Determine the [X, Y] coordinate at the center of the cell enclosing the given text.  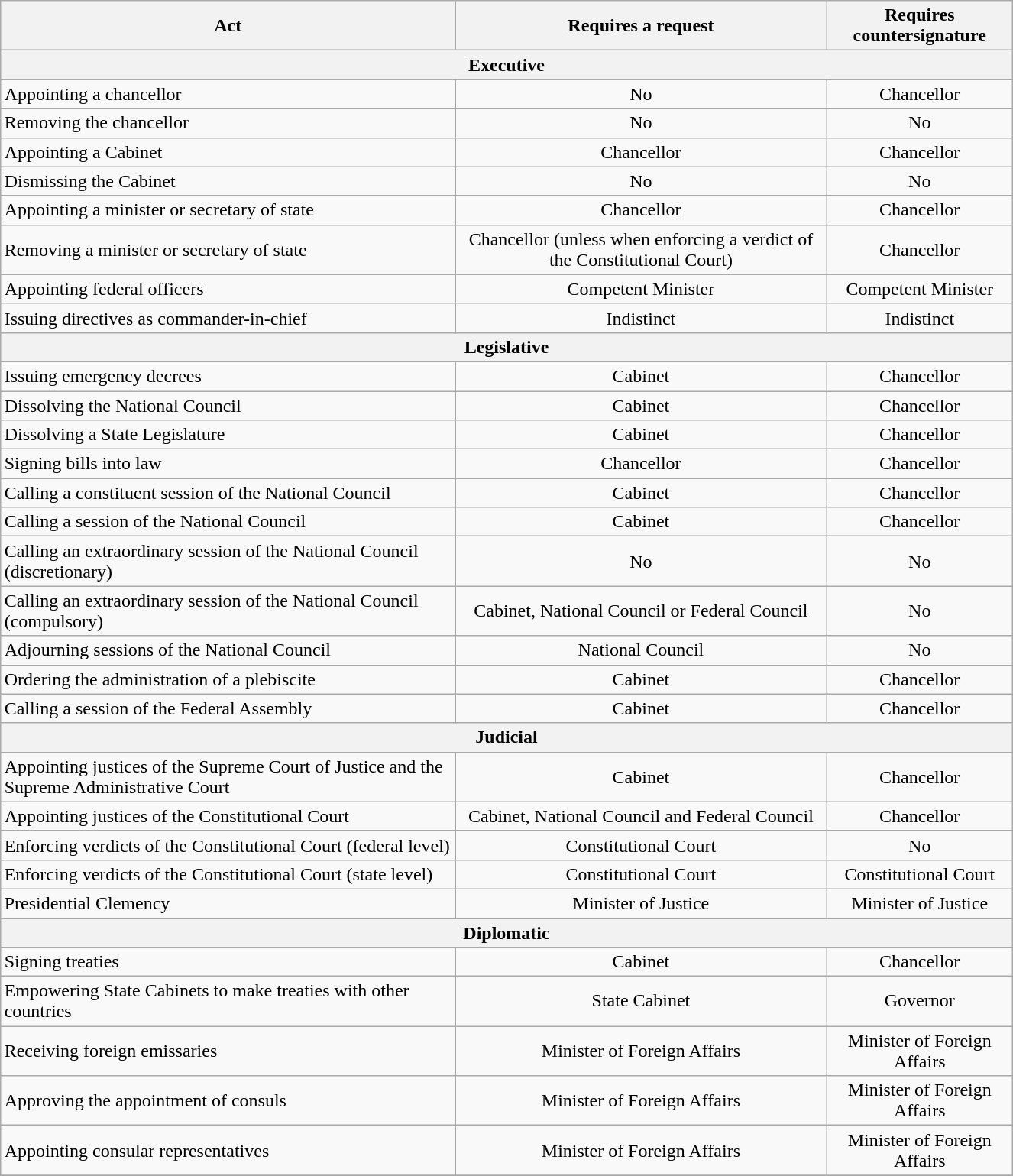
Enforcing verdicts of the Constitutional Court (federal level) [228, 845]
Signing treaties [228, 962]
Approving the appointment of consuls [228, 1100]
Calling a session of the Federal Assembly [228, 708]
Adjourning sessions of the National Council [228, 650]
Presidential Clemency [228, 903]
Appointing justices of the Supreme Court of Justice and the Supreme Administrative Court [228, 776]
Requires a request [640, 26]
Removing the chancellor [228, 123]
Appointing a chancellor [228, 94]
Dismissing the Cabinet [228, 181]
Calling a constituent session of the National Council [228, 493]
Issuing directives as commander-in-chief [228, 318]
Dissolving the National Council [228, 406]
Receiving foreign emissaries [228, 1051]
Ordering the administration of a plebiscite [228, 679]
Appointing consular representatives [228, 1151]
Appointing federal officers [228, 289]
Appointing justices of the Constitutional Court [228, 816]
Cabinet, National Council and Federal Council [640, 816]
Calling an extraordinary session of the National Council (discretionary) [228, 561]
Act [228, 26]
Calling a session of the National Council [228, 522]
Legislative [506, 347]
Cabinet, National Council or Federal Council [640, 611]
Requires countersignature [920, 26]
Signing bills into law [228, 464]
Issuing emergency decrees [228, 376]
Calling an extraordinary session of the National Council (compulsory) [228, 611]
Removing a minister or secretary of state [228, 249]
National Council [640, 650]
Appointing a minister or secretary of state [228, 210]
Chancellor (unless when enforcing a verdict of the Constitutional Court) [640, 249]
Judicial [506, 737]
Governor [920, 1001]
Enforcing verdicts of the Constitutional Court (state level) [228, 874]
Executive [506, 65]
Diplomatic [506, 933]
Appointing a Cabinet [228, 152]
State Cabinet [640, 1001]
Dissolving a State Legislature [228, 435]
Empowering State Cabinets to make treaties with other countries [228, 1001]
